Output the [X, Y] coordinate of the center of the cell containing the given text.  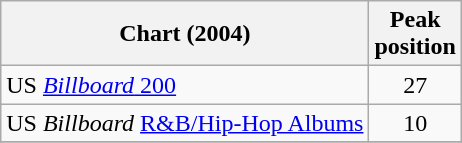
10 [415, 123]
US Billboard R&B/Hip-Hop Albums [185, 123]
US Billboard 200 [185, 85]
27 [415, 85]
Chart (2004) [185, 34]
Peakposition [415, 34]
